Return (X, Y) of the center of cell containing provided text 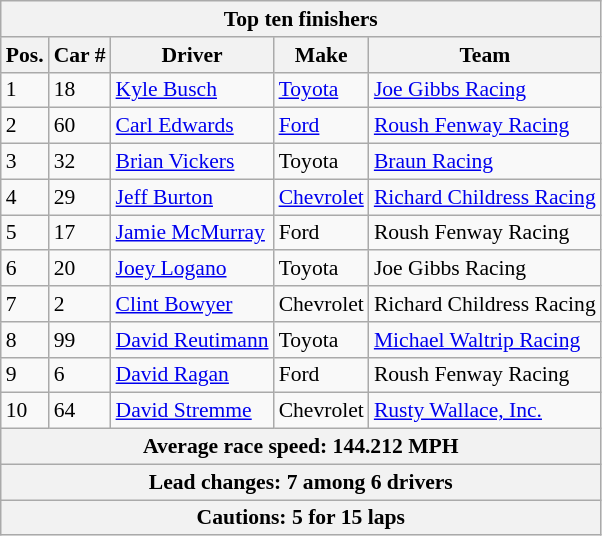
4 (25, 197)
18 (80, 90)
Brian Vickers (192, 162)
5 (25, 233)
64 (80, 411)
David Reutimann (192, 340)
David Stremme (192, 411)
Average race speed: 144.212 MPH (301, 447)
Driver (192, 55)
Michael Waltrip Racing (485, 340)
Kyle Busch (192, 90)
Lead changes: 7 among 6 drivers (301, 482)
Rusty Wallace, Inc. (485, 411)
David Ragan (192, 375)
17 (80, 233)
Braun Racing (485, 162)
Cautions: 5 for 15 laps (301, 518)
10 (25, 411)
29 (80, 197)
Carl Edwards (192, 126)
3 (25, 162)
Jamie McMurray (192, 233)
Car # (80, 55)
Top ten finishers (301, 19)
20 (80, 269)
Jeff Burton (192, 197)
1 (25, 90)
7 (25, 304)
60 (80, 126)
99 (80, 340)
Make (322, 55)
Team (485, 55)
8 (25, 340)
Clint Bowyer (192, 304)
Joey Logano (192, 269)
9 (25, 375)
Pos. (25, 55)
32 (80, 162)
